Return the (x, y) coordinate for the center point of the cell that contains the specified text.  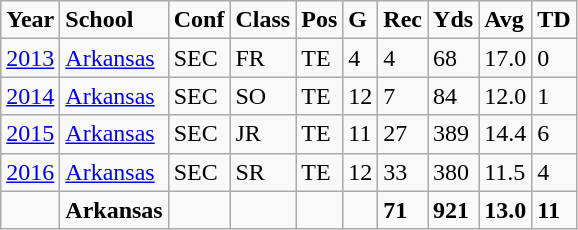
0 (554, 58)
380 (454, 172)
TD (554, 20)
SO (263, 96)
12.0 (506, 96)
FR (263, 58)
Pos (320, 20)
7 (403, 96)
2014 (30, 96)
2015 (30, 134)
27 (403, 134)
33 (403, 172)
389 (454, 134)
14.4 (506, 134)
17.0 (506, 58)
SR (263, 172)
School (114, 20)
Rec (403, 20)
71 (403, 210)
G (360, 20)
Year (30, 20)
Yds (454, 20)
JR (263, 134)
6 (554, 134)
84 (454, 96)
Conf (199, 20)
68 (454, 58)
2016 (30, 172)
11.5 (506, 172)
13.0 (506, 210)
921 (454, 210)
Class (263, 20)
Avg (506, 20)
2013 (30, 58)
1 (554, 96)
